Locate the cell with the specified text and output its [x, y] center coordinate. 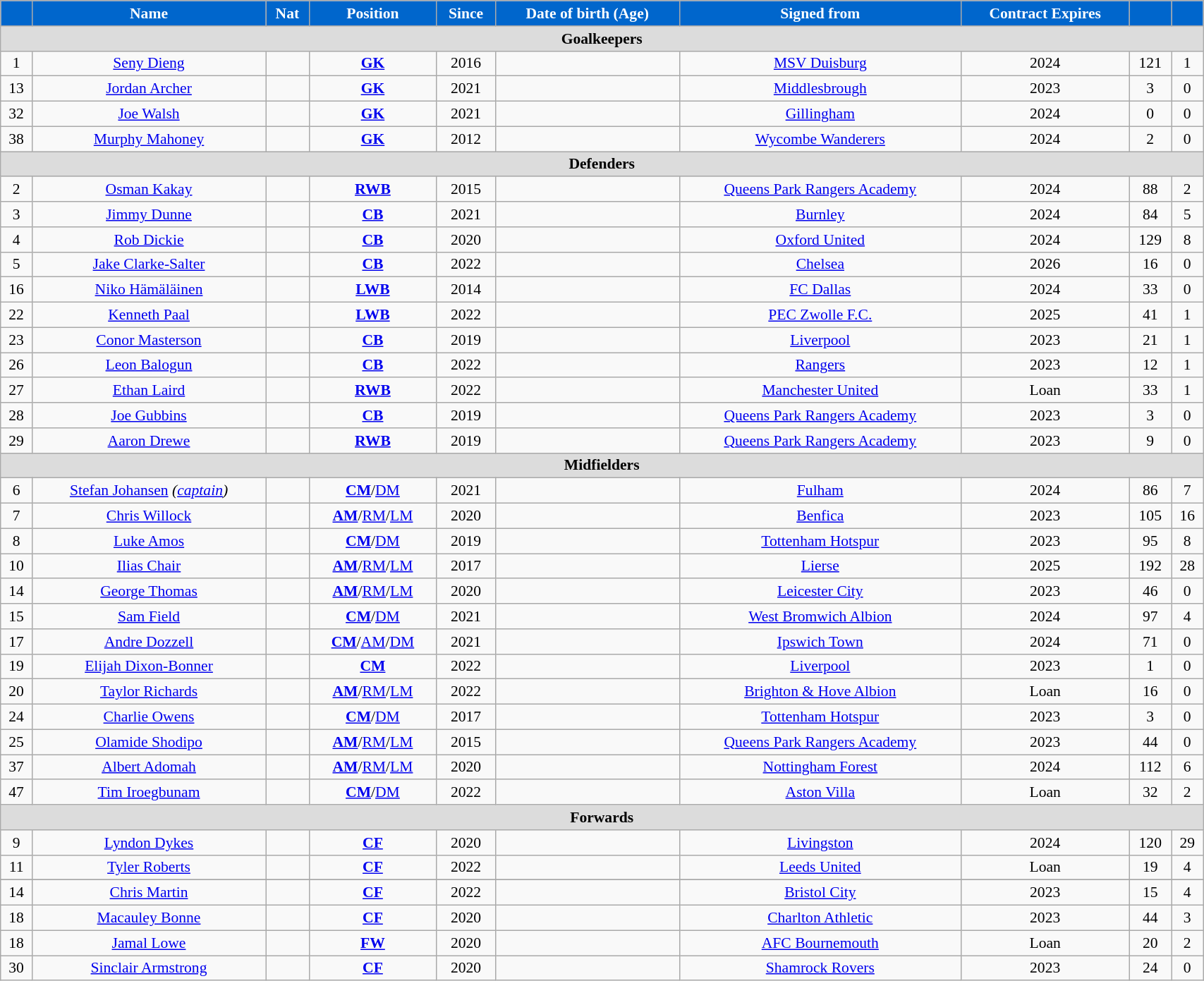
192 [1150, 566]
10 [17, 566]
41 [1150, 315]
Jamal Lowe [150, 943]
Joe Walsh [150, 114]
Midfielders [602, 465]
86 [1150, 491]
AFC Bournemouth [820, 943]
112 [1150, 767]
Ipswich Town [820, 642]
Stefan Johansen (captain) [150, 491]
Nottingham Forest [820, 767]
Charlie Owens [150, 717]
Lyndon Dykes [150, 843]
Benfica [820, 516]
Middlesbrough [820, 89]
Jimmy Dunne [150, 214]
Ilias Chair [150, 566]
Tyler Roberts [150, 867]
Aaron Drewe [150, 441]
Brighton & Hove Albion [820, 692]
71 [1150, 642]
CM/AM/DM [372, 642]
84 [1150, 214]
Wycombe Wanderers [820, 139]
Taylor Richards [150, 692]
Forwards [602, 817]
Bristol City [820, 893]
West Bromwich Albion [820, 616]
Fulham [820, 491]
46 [1150, 592]
Rob Dickie [150, 240]
Manchester United [820, 391]
Elijah Dixon-Bonner [150, 666]
25 [17, 742]
88 [1150, 190]
37 [17, 767]
22 [17, 315]
Tim Iroegbunam [150, 793]
12 [1150, 365]
Joe Gubbins [150, 415]
Niko Hämäläinen [150, 290]
Kenneth Paal [150, 315]
FW [372, 943]
95 [1150, 541]
MSV Duisburg [820, 63]
Position [372, 13]
Signed from [820, 13]
Osman Kakay [150, 190]
Date of birth (Age) [587, 13]
13 [17, 89]
Defenders [602, 164]
Seny Dieng [150, 63]
Shamrock Rovers [820, 968]
Contract Expires [1045, 13]
Livingston [820, 843]
2016 [466, 63]
Andre Dozzell [150, 642]
129 [1150, 240]
Oxford United [820, 240]
121 [1150, 63]
Rangers [820, 365]
Lierse [820, 566]
30 [17, 968]
26 [17, 365]
120 [1150, 843]
11 [17, 867]
2012 [466, 139]
Burnley [820, 214]
Chris Martin [150, 893]
Leeds United [820, 867]
CM [372, 666]
Since [466, 13]
97 [1150, 616]
Olamide Shodipo [150, 742]
Luke Amos [150, 541]
Macauley Bonne [150, 918]
27 [17, 391]
Ethan Laird [150, 391]
38 [17, 139]
PEC Zwolle F.C. [820, 315]
Jordan Archer [150, 89]
Goalkeepers [602, 39]
Charlton Athletic [820, 918]
FC Dallas [820, 290]
Name [150, 13]
Albert Adomah [150, 767]
Chelsea [820, 264]
Nat [288, 13]
Sam Field [150, 616]
George Thomas [150, 592]
Aston Villa [820, 793]
Conor Masterson [150, 340]
Leicester City [820, 592]
Sinclair Armstrong [150, 968]
2026 [1045, 264]
47 [17, 793]
105 [1150, 516]
Chris Willock [150, 516]
23 [17, 340]
17 [17, 642]
Leon Balogun [150, 365]
21 [1150, 340]
Jake Clarke-Salter [150, 264]
2014 [466, 290]
Gillingham [820, 114]
Murphy Mahoney [150, 139]
